From the cell containing the given text, extract its center point as (x, y) coordinate. 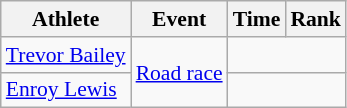
Rank (316, 19)
Athlete (66, 19)
Trevor Bailey (66, 55)
Time (257, 19)
Enroy Lewis (66, 90)
Event (180, 19)
Road race (180, 72)
